Scan for the cell matching the given text and deliver its [x, y] coordinate at center. 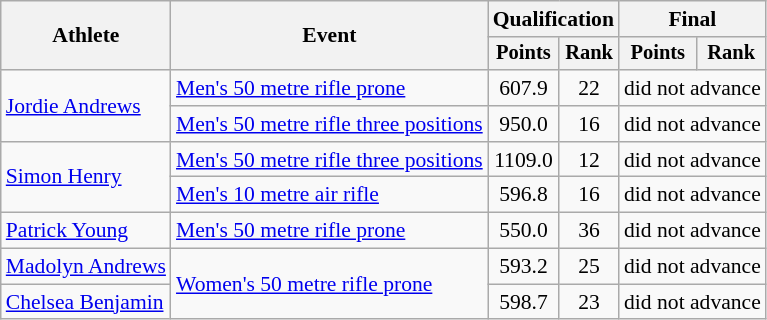
12 [589, 160]
Madolyn Andrews [86, 267]
Chelsea Benjamin [86, 302]
Men's 10 metre air rifle [330, 195]
Qualification [554, 19]
22 [589, 88]
550.0 [524, 231]
607.9 [524, 88]
598.7 [524, 302]
1109.0 [524, 160]
Patrick Young [86, 231]
Athlete [86, 36]
Event [330, 36]
Simon Henry [86, 178]
23 [589, 302]
593.2 [524, 267]
950.0 [524, 124]
Women's 50 metre rifle prone [330, 284]
Jordie Andrews [86, 106]
Final [692, 19]
36 [589, 231]
25 [589, 267]
596.8 [524, 195]
